Pinpoint the cell where the given text exists, returning its [x, y] midpoint coordinate. 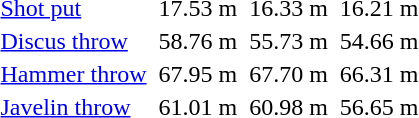
67.70 m [289, 74]
55.73 m [289, 41]
67.95 m [198, 74]
58.76 m [198, 41]
